Provide the (X, Y) coordinate of the cell's center where the given text is located.  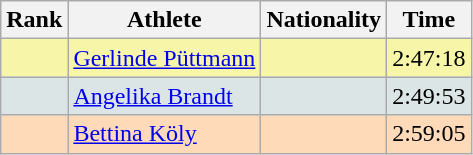
2:47:18 (429, 58)
Nationality (324, 20)
Gerlinde Püttmann (164, 58)
Athlete (164, 20)
Time (429, 20)
2:49:53 (429, 96)
Bettina Köly (164, 134)
Angelika Brandt (164, 96)
Rank (34, 20)
2:59:05 (429, 134)
